Return (X, Y) of the center of cell containing provided text 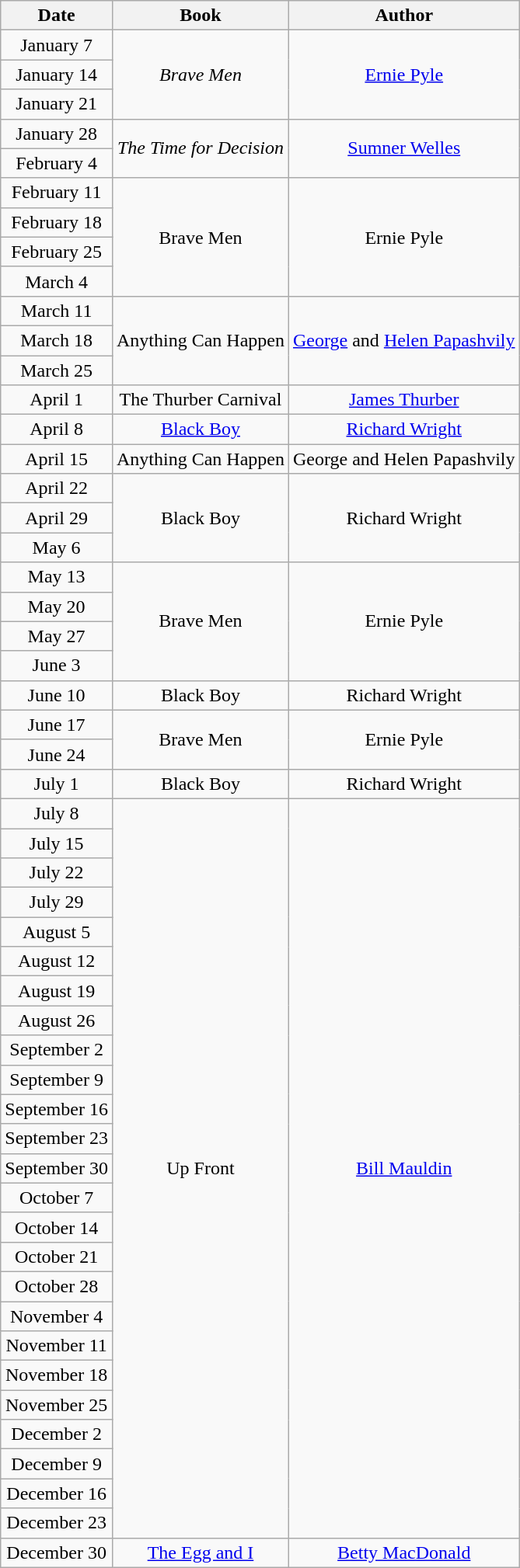
April 22 (57, 488)
June 10 (57, 695)
January 14 (57, 75)
Up Front (201, 1168)
November 11 (57, 1346)
March 25 (57, 370)
August 19 (57, 991)
July 8 (57, 813)
James Thurber (404, 400)
April 1 (57, 400)
June 24 (57, 754)
June 17 (57, 725)
July 15 (57, 843)
February 4 (57, 163)
May 27 (57, 636)
Date (57, 16)
January 21 (57, 104)
February 18 (57, 222)
November 25 (57, 1405)
October 14 (57, 1227)
February 11 (57, 193)
July 29 (57, 902)
September 16 (57, 1109)
May 20 (57, 607)
September 2 (57, 1050)
January 28 (57, 134)
October 21 (57, 1257)
July 1 (57, 784)
January 7 (57, 45)
Sumner Welles (404, 148)
Betty MacDonald (404, 1552)
March 11 (57, 311)
December 9 (57, 1464)
March 18 (57, 340)
September 23 (57, 1139)
September 9 (57, 1080)
April 15 (57, 459)
September 30 (57, 1168)
December 30 (57, 1552)
The Egg and I (201, 1552)
August 26 (57, 1020)
December 2 (57, 1434)
August 5 (57, 932)
May 6 (57, 548)
March 4 (57, 281)
November 18 (57, 1375)
November 4 (57, 1316)
May 13 (57, 577)
The Thurber Carnival (201, 400)
February 25 (57, 252)
October 7 (57, 1198)
Author (404, 16)
The Time for Decision (201, 148)
Book (201, 16)
August 12 (57, 961)
April 8 (57, 429)
December 23 (57, 1523)
July 22 (57, 873)
April 29 (57, 518)
June 3 (57, 666)
October 28 (57, 1286)
December 16 (57, 1493)
Bill Mauldin (404, 1168)
